Find where the given text appears and provide that cell's center as [X, Y] coordinate. 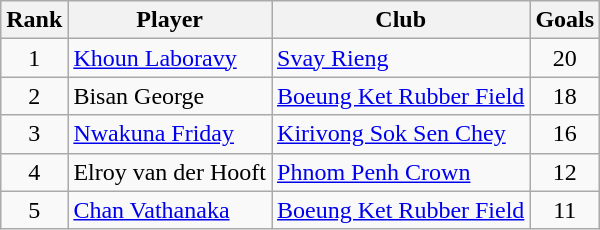
Khoun Laboravy [170, 58]
Club [401, 20]
Bisan George [170, 96]
Svay Rieng [401, 58]
Rank [34, 20]
Player [170, 20]
2 [34, 96]
Nwakuna Friday [170, 134]
12 [565, 172]
11 [565, 210]
18 [565, 96]
Kirivong Sok Sen Chey [401, 134]
1 [34, 58]
5 [34, 210]
16 [565, 134]
3 [34, 134]
Elroy van der Hooft [170, 172]
Chan Vathanaka [170, 210]
Goals [565, 20]
4 [34, 172]
Phnom Penh Crown [401, 172]
20 [565, 58]
